Return the [X, Y] coordinate for the center point of the cell that contains the specified text.  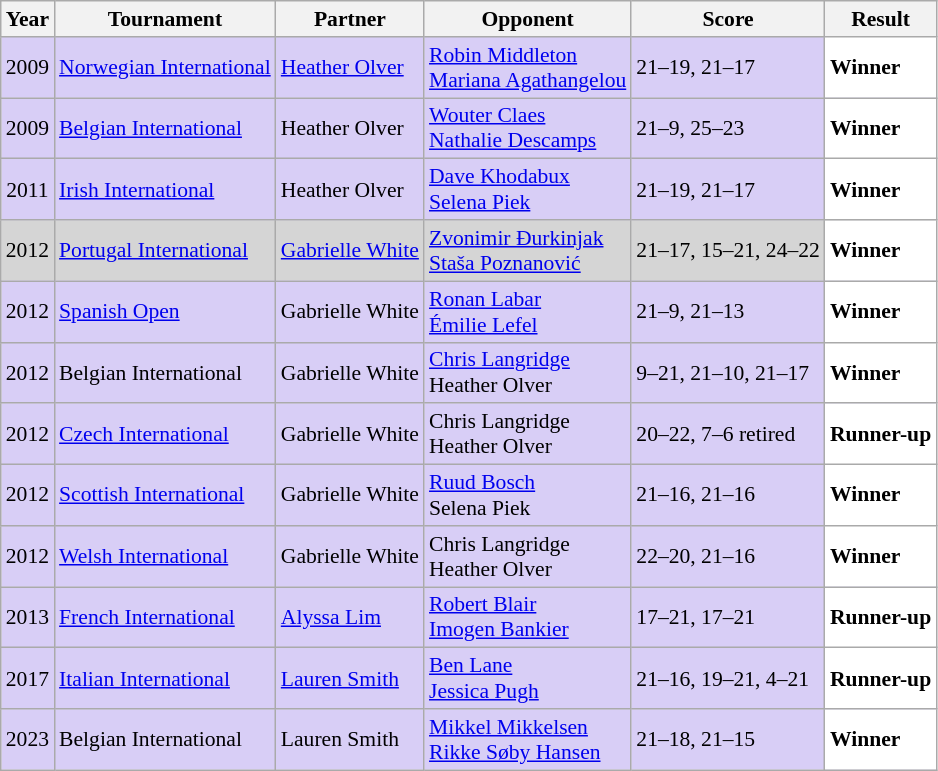
Irish International [165, 190]
Partner [350, 19]
Zvonimir Đurkinjak Staša Poznanović [528, 250]
Welsh International [165, 556]
2023 [28, 740]
Robert Blair Imogen Bankier [528, 618]
Wouter Claes Nathalie Descamps [528, 128]
2017 [28, 678]
21–16, 19–21, 4–21 [728, 678]
Czech International [165, 434]
Tournament [165, 19]
22–20, 21–16 [728, 556]
Ben Lane Jessica Pugh [528, 678]
20–22, 7–6 retired [728, 434]
21–9, 21–13 [728, 312]
21–16, 21–16 [728, 496]
Spanish Open [165, 312]
Opponent [528, 19]
21–17, 15–21, 24–22 [728, 250]
Alyssa Lim [350, 618]
French International [165, 618]
Italian International [165, 678]
Scottish International [165, 496]
Robin Middleton Mariana Agathangelou [528, 68]
9–21, 21–10, 21–17 [728, 372]
21–9, 25–23 [728, 128]
2011 [28, 190]
Mikkel Mikkelsen Rikke Søby Hansen [528, 740]
Norwegian International [165, 68]
Portugal International [165, 250]
Ronan Labar Émilie Lefel [528, 312]
2013 [28, 618]
Dave Khodabux Selena Piek [528, 190]
Result [880, 19]
Year [28, 19]
Ruud Bosch Selena Piek [528, 496]
Score [728, 19]
21–18, 21–15 [728, 740]
17–21, 17–21 [728, 618]
